Detect which cell encompasses the target text, then output its [X, Y] center coordinate. 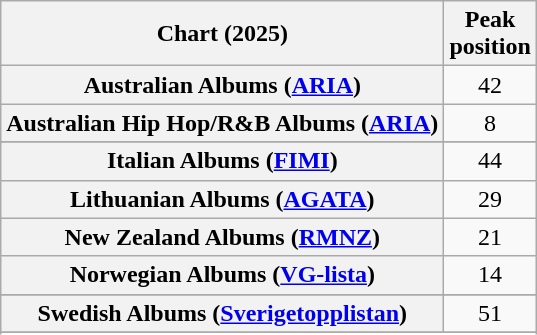
14 [490, 275]
42 [490, 85]
Australian Albums (ARIA) [222, 85]
21 [490, 237]
Chart (2025) [222, 34]
Australian Hip Hop/R&B Albums (ARIA) [222, 123]
Norwegian Albums (VG-lista) [222, 275]
Lithuanian Albums (AGATA) [222, 199]
51 [490, 313]
8 [490, 123]
29 [490, 199]
New Zealand Albums (RMNZ) [222, 237]
Peakposition [490, 34]
Italian Albums (FIMI) [222, 161]
44 [490, 161]
Swedish Albums (Sverigetopplistan) [222, 313]
